For the text-containing cell, return its midpoint in (x, y) coordinate format. 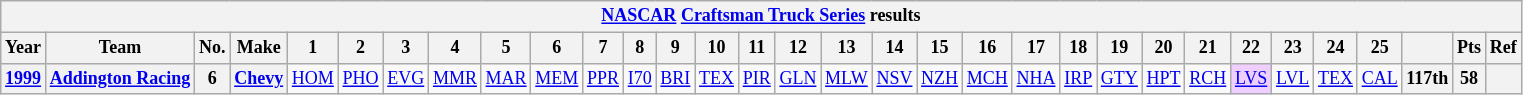
18 (1078, 48)
Chevy (259, 78)
IRP (1078, 78)
HPT (1164, 78)
15 (940, 48)
1999 (24, 78)
MMR (456, 78)
5 (506, 48)
NASCAR Craftsman Truck Series results (761, 16)
12 (798, 48)
NSV (894, 78)
No. (212, 48)
Addington Racing (120, 78)
58 (1470, 78)
LVL (1293, 78)
NZH (940, 78)
GTY (1120, 78)
14 (894, 48)
23 (1293, 48)
PHO (360, 78)
RCH (1208, 78)
1 (314, 48)
24 (1336, 48)
16 (987, 48)
HOM (314, 78)
Pts (1470, 48)
8 (640, 48)
20 (1164, 48)
BRI (676, 78)
I70 (640, 78)
3 (406, 48)
Year (24, 48)
17 (1036, 48)
22 (1252, 48)
Ref (1503, 48)
PPR (604, 78)
13 (846, 48)
25 (1380, 48)
PIR (756, 78)
117th (1428, 78)
21 (1208, 48)
Make (259, 48)
10 (717, 48)
Team (120, 48)
MLW (846, 78)
LVS (1252, 78)
2 (360, 48)
MAR (506, 78)
4 (456, 48)
GLN (798, 78)
9 (676, 48)
19 (1120, 48)
7 (604, 48)
MCH (987, 78)
MEM (557, 78)
NHA (1036, 78)
CAL (1380, 78)
11 (756, 48)
EVG (406, 78)
